From the cell containing the given text, extract its center point as [X, Y] coordinate. 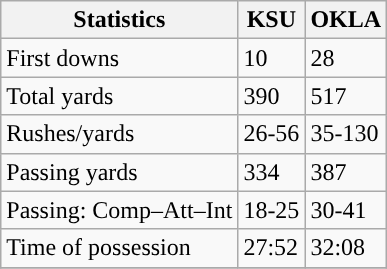
Passing yards [120, 172]
35-130 [346, 134]
Total yards [120, 96]
26-56 [272, 134]
Statistics [120, 20]
OKLA [346, 20]
517 [346, 96]
Time of possession [120, 248]
390 [272, 96]
27:52 [272, 248]
KSU [272, 20]
32:08 [346, 248]
18-25 [272, 210]
Passing: Comp–Att–Int [120, 210]
28 [346, 58]
334 [272, 172]
First downs [120, 58]
387 [346, 172]
Rushes/yards [120, 134]
10 [272, 58]
30-41 [346, 210]
